Search for the cell housing the specified text and yield its [X, Y] center coordinate. 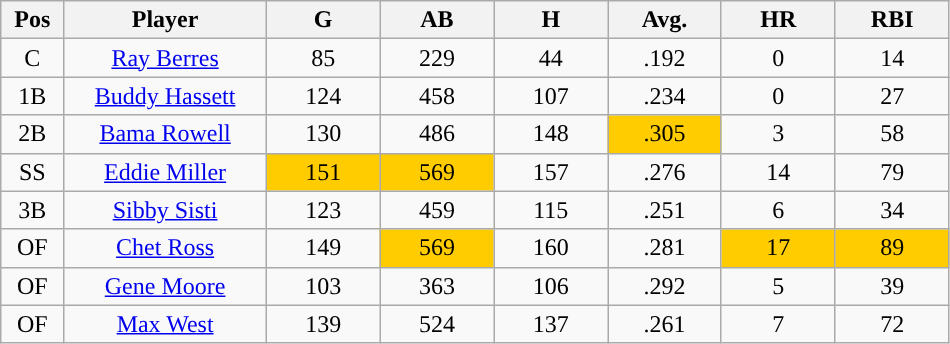
.292 [665, 286]
34 [892, 210]
151 [323, 172]
SS [32, 172]
106 [551, 286]
6 [778, 210]
139 [323, 324]
Eddie Miller [165, 172]
27 [892, 96]
.192 [665, 58]
.276 [665, 172]
44 [551, 58]
3B [32, 210]
524 [437, 324]
115 [551, 210]
103 [323, 286]
149 [323, 248]
459 [437, 210]
458 [437, 96]
7 [778, 324]
.281 [665, 248]
H [551, 20]
Sibby Sisti [165, 210]
Chet Ross [165, 248]
3 [778, 134]
85 [323, 58]
79 [892, 172]
C [32, 58]
17 [778, 248]
.305 [665, 134]
Buddy Hassett [165, 96]
.261 [665, 324]
107 [551, 96]
137 [551, 324]
Avg. [665, 20]
1B [32, 96]
58 [892, 134]
39 [892, 286]
.234 [665, 96]
AB [437, 20]
130 [323, 134]
229 [437, 58]
124 [323, 96]
Player [165, 20]
123 [323, 210]
Ray Berres [165, 58]
486 [437, 134]
G [323, 20]
160 [551, 248]
2B [32, 134]
.251 [665, 210]
Pos [32, 20]
72 [892, 324]
HR [778, 20]
89 [892, 248]
157 [551, 172]
148 [551, 134]
363 [437, 286]
Gene Moore [165, 286]
Max West [165, 324]
RBI [892, 20]
Bama Rowell [165, 134]
5 [778, 286]
